Provide the (x, y) coordinate of the cell's center where the given text is located.  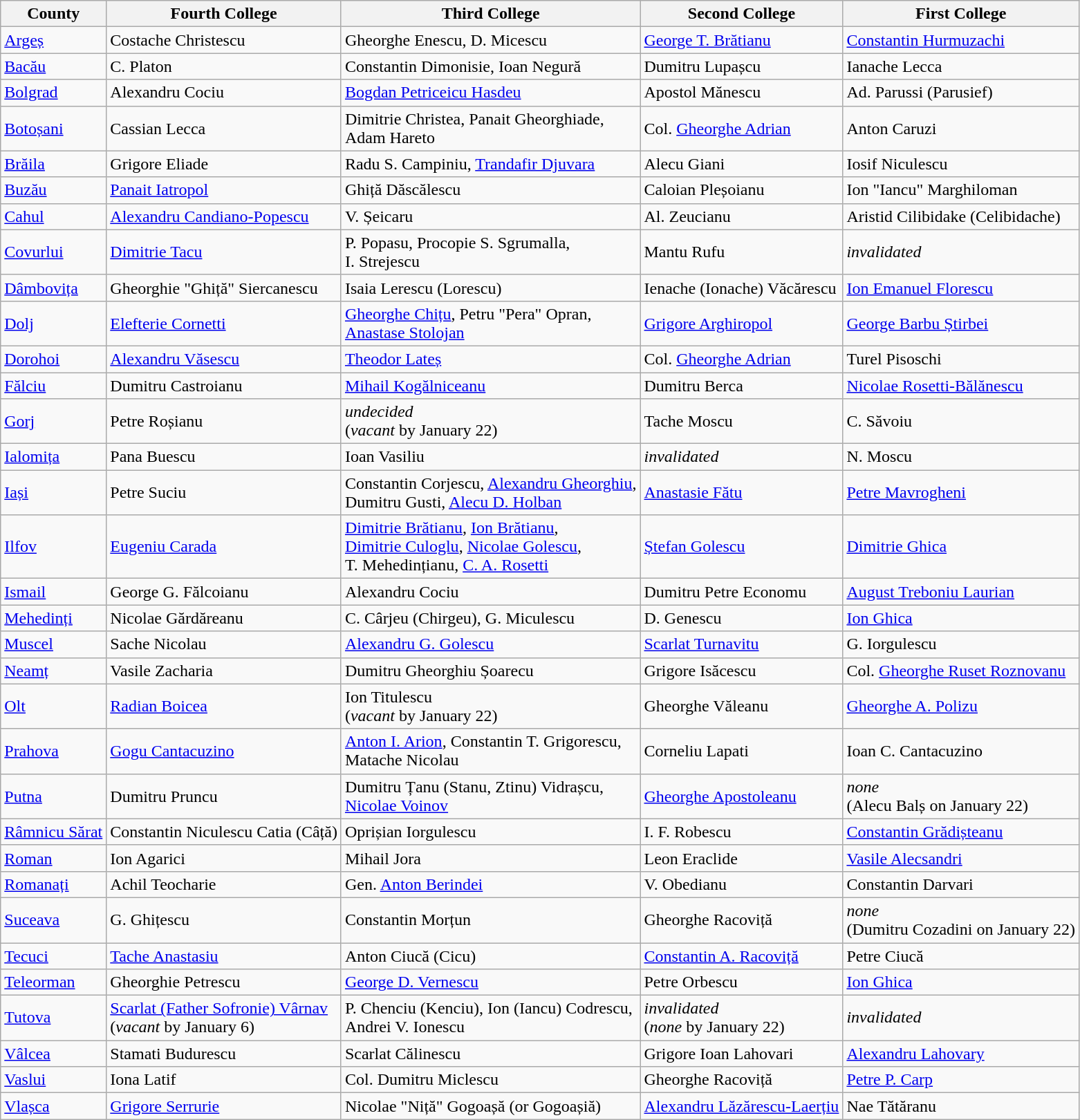
V. Șeicaru (491, 216)
George D. Vernescu (491, 982)
Bogdan Petriceicu Hasdeu (491, 93)
Stamati Budurescu (224, 1054)
Anastasie Fătu (741, 492)
Constantin A. Racoviță (741, 956)
Radian Boicea (224, 707)
Gheorghie "Ghiță" Siercanescu (224, 288)
Ismail (54, 592)
Ioan C. Cantacuzino (961, 751)
Aristid Cilibidake (Celibidache) (961, 216)
Argeș (54, 40)
C. Platon (224, 66)
Buzău (54, 190)
Pana Buescu (224, 457)
Ion Agarici (224, 858)
Teleorman (54, 982)
Dâmbovița (54, 288)
Râmnicu Sărat (54, 832)
Neamț (54, 671)
Dorohoi (54, 359)
Dumitru Castroianu (224, 385)
Elefterie Cornetti (224, 324)
Ion Titulescu(vacant by January 22) (491, 707)
Constantin Grădișteanu (961, 832)
Vasile Alecsandri (961, 858)
Dumitru Lupașcu (741, 66)
Gheorghie Petrescu (224, 982)
Alexandru G. Golescu (491, 644)
Anton I. Arion, Constantin T. Grigorescu,Matache Nicolau (491, 751)
Brăila (54, 164)
George T. Brătianu (741, 40)
Eugeniu Carada (224, 547)
Ioan Vasiliu (491, 457)
Scarlat (Father Sofronie) Vârnav(vacant by January 6) (224, 1018)
Constantin Hurmuzachi (961, 40)
August Treboniu Laurian (961, 592)
Al. Zeucianu (741, 216)
Ion "Iancu" Marghiloman (961, 190)
Ialomița (54, 457)
Ienache (Ionache) Văcărescu (741, 288)
Dumitru Pruncu (224, 796)
Grigore Eliade (224, 164)
Tutova (54, 1018)
Ștefan Golescu (741, 547)
Alexandru Văsescu (224, 359)
none(Alecu Balș on January 22) (961, 796)
Ad. Parussi (Parusief) (961, 93)
Tache Moscu (741, 422)
Grigore Serrurie (224, 1106)
Botoșani (54, 129)
Gorj (54, 422)
Petre Suciu (224, 492)
Sache Nicolau (224, 644)
County (54, 14)
Col. Gheorghe Ruset Roznovanu (961, 671)
Alexandru Lahovary (961, 1054)
Bolgrad (54, 93)
Iași (54, 492)
Oprișian Iorgulescu (491, 832)
George G. Fălcoianu (224, 592)
G. Iorgulescu (961, 644)
Petre Mavrogheni (961, 492)
I. F. Robescu (741, 832)
Turel Pisoschi (961, 359)
Tache Anastasiu (224, 956)
Petre Ciucă (961, 956)
Petre Orbescu (741, 982)
Tecuci (54, 956)
Achil Teocharie (224, 884)
Ianache Lecca (961, 66)
Fourth College (224, 14)
C. Cârjeu (Chirgeu), G. Miculescu (491, 618)
Nicolae "Niță" Gogoașă (or Gogoașiă) (491, 1106)
Suceava (54, 920)
Dimitrie Tacu (224, 252)
V. Obedianu (741, 884)
Apostol Mănescu (741, 93)
Grigore Arghiropol (741, 324)
Radu S. Campiniu, Trandafir Djuvara (491, 164)
Fălciu (54, 385)
C. Săvoiu (961, 422)
Scarlat Călinescu (491, 1054)
Vlașca (54, 1106)
Dimitrie Brătianu, Ion Brătianu,Dimitrie Culoglu, Nicolae Golescu,T. Mehedințianu, C. A. Rosetti (491, 547)
Gheorghe Chițu, Petru "Pera" Opran,Anastase Stolojan (491, 324)
Ghiță Dăscălescu (491, 190)
Alexandru Lăzărescu-Laerțiu (741, 1106)
Nae Tătăranu (961, 1106)
Cassian Lecca (224, 129)
Petre P. Carp (961, 1080)
Gogu Cantacuzino (224, 751)
N. Moscu (961, 457)
Covurlui (54, 252)
Prahova (54, 751)
P. Chenciu (Kenciu), Ion (Iancu) Codrescu,Andrei V. Ionescu (491, 1018)
Panait Iatropol (224, 190)
Mantu Rufu (741, 252)
Mehedinți (54, 618)
Second College (741, 14)
Mihail Kogălniceanu (491, 385)
Gen. Anton Berindei (491, 884)
Anton Caruzi (961, 129)
Gheorghe Enescu, D. Micescu (491, 40)
Theodor Lateș (491, 359)
Gheorghe A. Polizu (961, 707)
Col. Dumitru Miclescu (491, 1080)
invalidated(none by January 22) (741, 1018)
Petre Roșianu (224, 422)
Dimitrie Christea, Panait Gheorghiade,Adam Hareto (491, 129)
Leon Eraclide (741, 858)
First College (961, 14)
Constantin Dimonisie, Ioan Negură (491, 66)
Putna (54, 796)
D. Genescu (741, 618)
Dumitru Țanu (Stanu, Ztinu) Vidrașcu,Nicolae Voinov (491, 796)
Olt (54, 707)
Gheorghe Apostoleanu (741, 796)
Dumitru Berca (741, 385)
Muscel (54, 644)
Constantin Niculescu Catia (Câță) (224, 832)
Dumitru Gheorghiu Șoarecu (491, 671)
Mihail Jora (491, 858)
George Barbu Știrbei (961, 324)
Vaslui (54, 1080)
none(Dumitru Cozadini on January 22) (961, 920)
Alexandru Candiano-Popescu (224, 216)
Caloian Pleșoianu (741, 190)
Gheorghe Văleanu (741, 707)
Ion Emanuel Florescu (961, 288)
Constantin Morțun (491, 920)
Cahul (54, 216)
P. Popasu, Procopie S. Sgrumalla,I. Strejescu (491, 252)
Nicolae Rosetti-Bălănescu (961, 385)
undecided(vacant by January 22) (491, 422)
Dimitrie Ghica (961, 547)
Corneliu Lapati (741, 751)
Dumitru Petre Economu (741, 592)
Vâlcea (54, 1054)
Third College (491, 14)
Dolj (54, 324)
Vasile Zacharia (224, 671)
Iona Latif (224, 1080)
Iosif Niculescu (961, 164)
Grigore Isăcescu (741, 671)
G. Ghițescu (224, 920)
Constantin Darvari (961, 884)
Isaia Lerescu (Lorescu) (491, 288)
Bacău (54, 66)
Roman (54, 858)
Romanați (54, 884)
Scarlat Turnavitu (741, 644)
Grigore Ioan Lahovari (741, 1054)
Anton Ciucă (Cicu) (491, 956)
Nicolae Gărdăreanu (224, 618)
Constantin Corjescu, Alexandru Gheorghiu,Dumitru Gusti, Alecu D. Holban (491, 492)
Alecu Giani (741, 164)
Costache Christescu (224, 40)
Ilfov (54, 547)
